Search for the cell housing the specified text and yield its [X, Y] center coordinate. 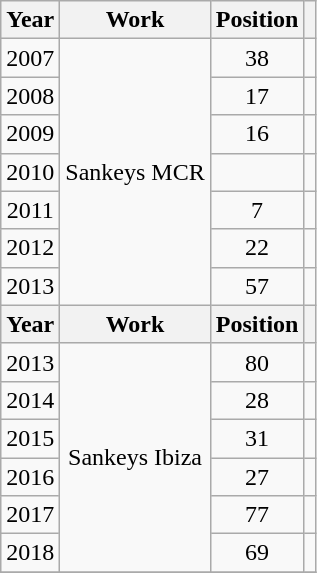
80 [257, 362]
2016 [30, 477]
17 [257, 96]
7 [257, 210]
31 [257, 438]
22 [257, 248]
57 [257, 286]
38 [257, 58]
Sankeys MCR [135, 172]
16 [257, 134]
2012 [30, 248]
2014 [30, 400]
2009 [30, 134]
2007 [30, 58]
77 [257, 515]
69 [257, 553]
2010 [30, 172]
2011 [30, 210]
27 [257, 477]
2017 [30, 515]
2018 [30, 553]
2015 [30, 438]
Sankeys Ibiza [135, 457]
28 [257, 400]
2008 [30, 96]
